Return the (x, y) coordinate for the center point of the cell that contains the specified text.  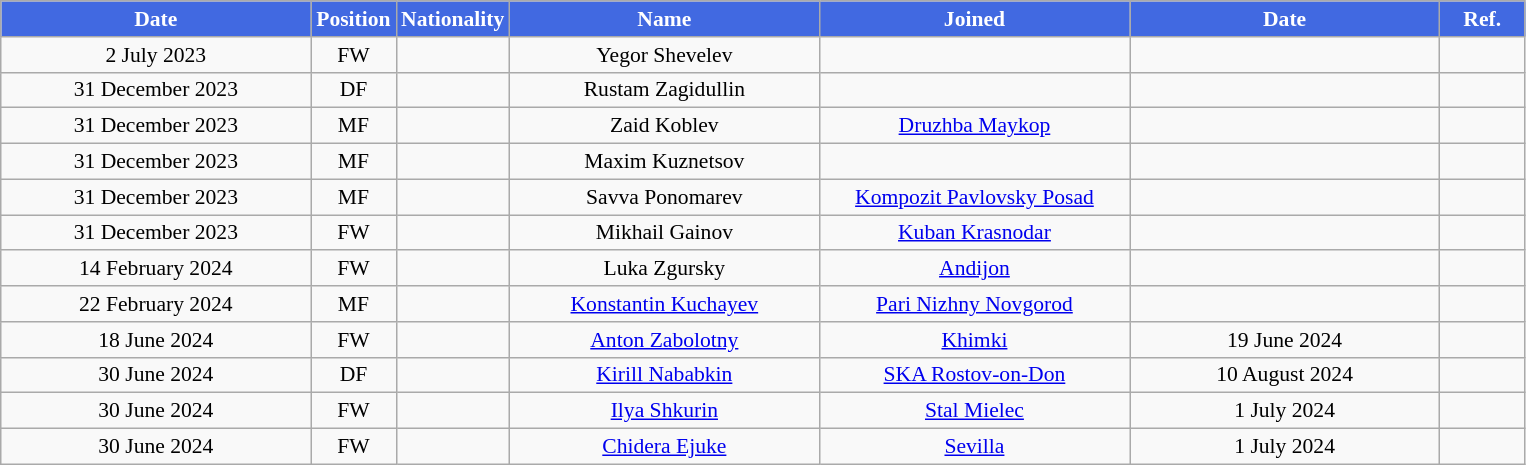
Stal Mielec (974, 411)
Anton Zabolotny (664, 340)
2 July 2023 (156, 55)
Kuban Krasnodar (974, 233)
Joined (974, 19)
Ref. (1482, 19)
14 February 2024 (156, 269)
Sevilla (974, 447)
Ilya Shkurin (664, 411)
Konstantin Kuchayev (664, 304)
Pari Nizhny Novgorod (974, 304)
Kompozit Pavlovsky Posad (974, 197)
19 June 2024 (1285, 340)
Andijon (974, 269)
Position (354, 19)
Zaid Koblev (664, 126)
Rustam Zagidullin (664, 90)
Druzhba Maykop (974, 126)
Khimki (974, 340)
Yegor Shevelev (664, 55)
Savva Ponomarev (664, 197)
22 February 2024 (156, 304)
SKA Rostov-on-Don (974, 375)
Luka Zgursky (664, 269)
Nationality (452, 19)
Maxim Kuznetsov (664, 162)
Name (664, 19)
10 August 2024 (1285, 375)
Mikhail Gainov (664, 233)
Kirill Nababkin (664, 375)
18 June 2024 (156, 340)
Chidera Ejuke (664, 447)
